Find where the given text appears and provide that cell's center as (x, y) coordinate. 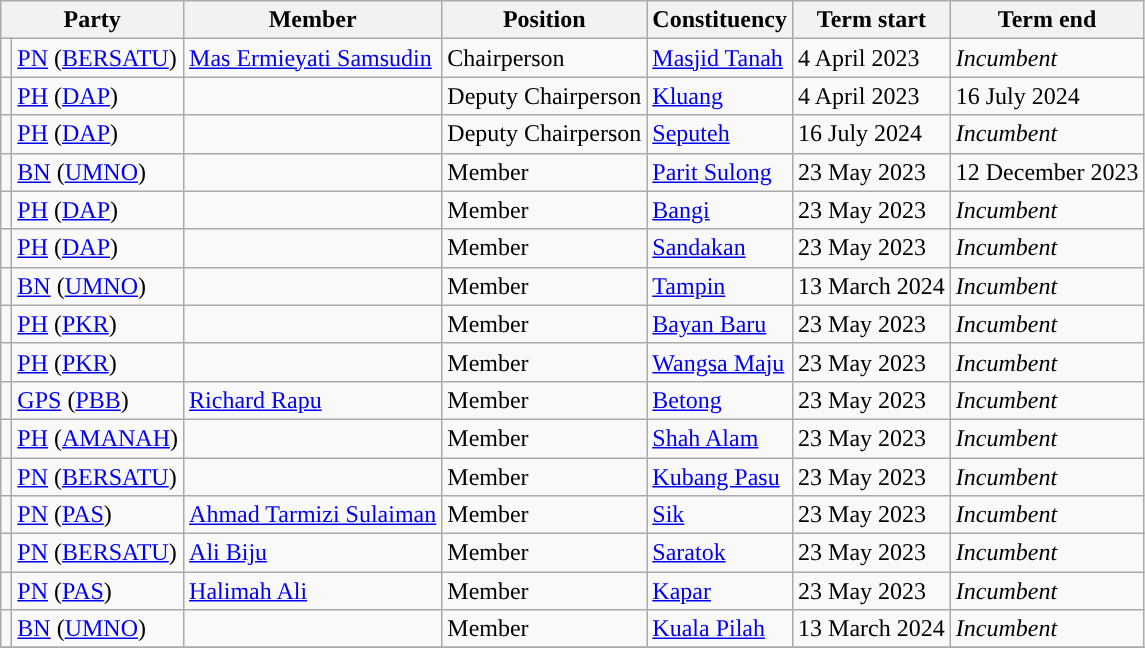
Seputeh (720, 134)
Bangi (720, 210)
GPS (PBB) (98, 400)
Kubang Pasu (720, 477)
Shah Alam (720, 438)
Sik (720, 515)
Chairperson (544, 58)
Kapar (720, 591)
Tampin (720, 286)
Kuala Pilah (720, 629)
Sandakan (720, 248)
Ali Biju (313, 553)
Richard Rapu (313, 400)
Wangsa Maju (720, 362)
Parit Sulong (720, 172)
Saratok (720, 553)
Halimah Ali (313, 591)
Party (92, 20)
Bayan Baru (720, 324)
Ahmad Tarmizi Sulaiman (313, 515)
Term end (1047, 20)
Masjid Tanah (720, 58)
Constituency (720, 20)
Betong (720, 400)
12 December 2023 (1047, 172)
Kluang (720, 96)
Term start (872, 20)
Mas Ermieyati Samsudin (313, 58)
PH (AMANAH) (98, 438)
Position (544, 20)
